For the text-containing cell, return its midpoint in [X, Y] coordinate format. 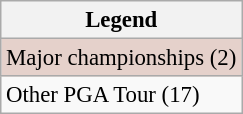
Legend [122, 20]
Major championships (2) [122, 58]
Other PGA Tour (17) [122, 95]
